Pinpoint the cell where the given text exists, returning its [x, y] midpoint coordinate. 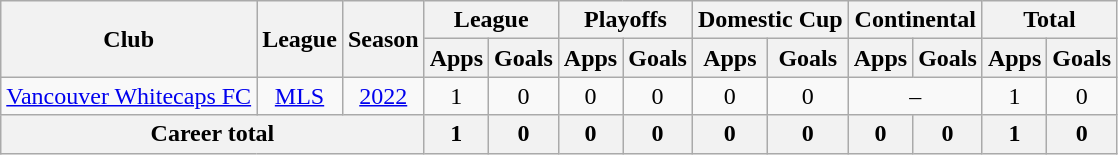
Season [383, 39]
MLS [300, 96]
Continental [915, 20]
Club [129, 39]
– [915, 96]
Playoffs [625, 20]
2022 [383, 96]
Career total [212, 134]
Domestic Cup [770, 20]
Total [1049, 20]
Vancouver Whitecaps FC [129, 96]
